Scan for the cell matching the given text and deliver its [X, Y] coordinate at center. 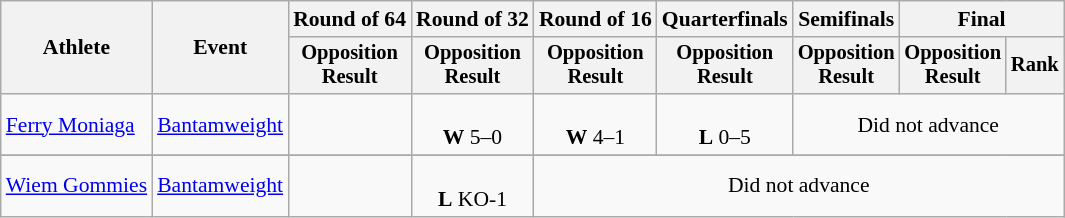
Final [981, 19]
L KO-1 [472, 186]
Round of 64 [350, 19]
W 4–1 [596, 124]
Wiem Gommies [76, 186]
Semifinals [846, 19]
Rank [1035, 66]
Event [220, 48]
Athlete [76, 48]
L 0–5 [725, 124]
W 5–0 [472, 124]
Quarterfinals [725, 19]
Round of 16 [596, 19]
Round of 32 [472, 19]
Ferry Moniaga [76, 124]
